Provide the [X, Y] coordinate of the cell's center where the given text is located.  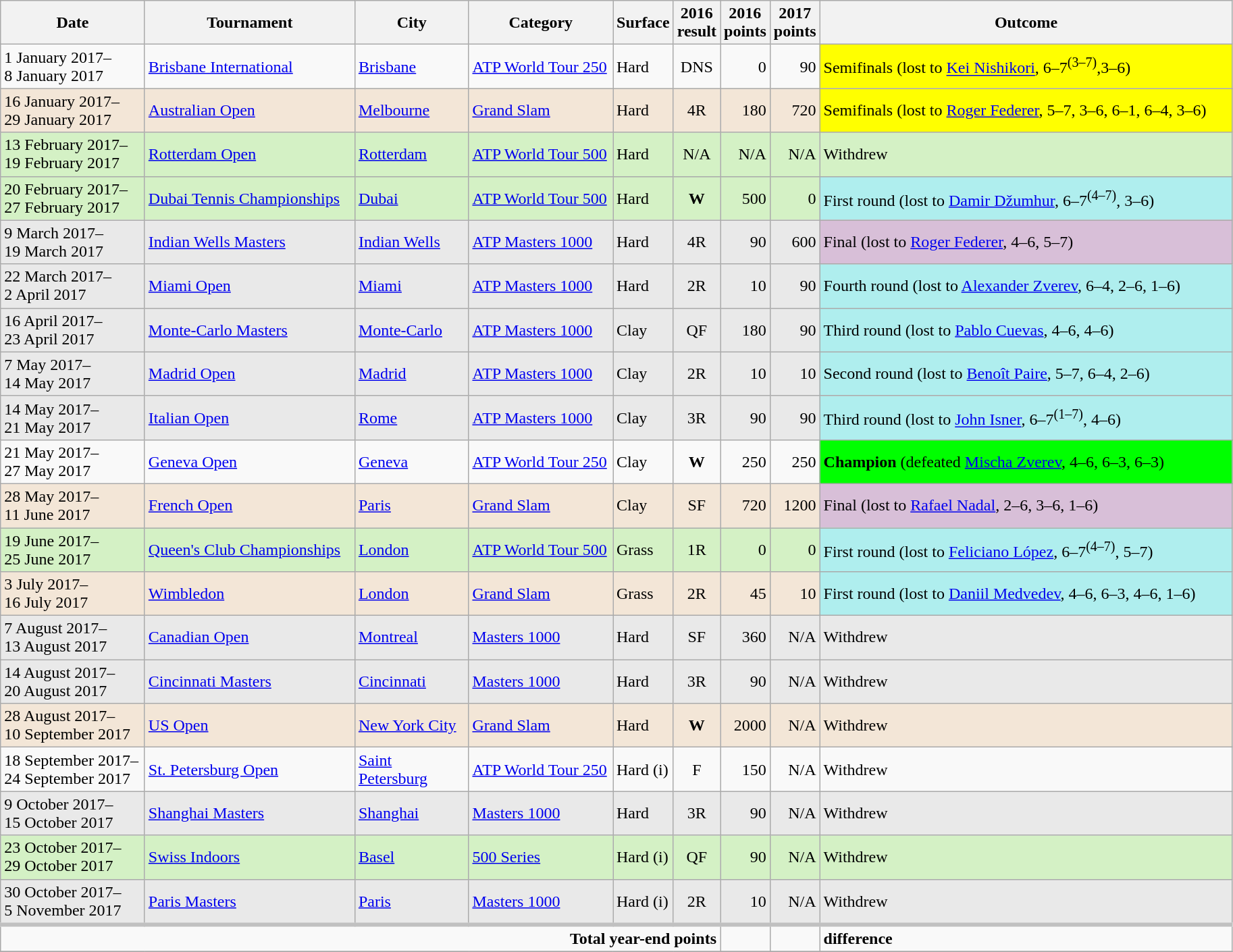
Rotterdam [412, 154]
1R [697, 550]
150 [745, 770]
1200 [795, 505]
Rotterdam Open [250, 154]
9 March 2017–19 March 2017 [73, 242]
Shanghai [412, 813]
Third round (lost to John Isner, 6–7(1–7), 4–6) [1026, 417]
1 January 2017–8 January 2017 [73, 66]
Champion (defeated Mischa Zverev, 4–6, 6–3, 6–3) [1026, 462]
difference [1026, 938]
Cincinnati [412, 682]
Final (lost to Rafael Nadal, 2–6, 3–6, 1–6) [1026, 505]
Canadian Open [250, 637]
Melbourne [412, 111]
Montreal [412, 637]
30 October 2017–5 November 2017 [73, 902]
2017 points [795, 23]
Total year-end points [361, 938]
Monte-Carlo [412, 329]
Australian Open [250, 111]
Cincinnati Masters [250, 682]
Shanghai Masters [250, 813]
Geneva [412, 462]
Surface [644, 23]
14 August 2017–20 August 2017 [73, 682]
US Open [250, 725]
7 August 2017–13 August 2017 [73, 637]
16 April 2017–23 April 2017 [73, 329]
Italian Open [250, 417]
Second round (lost to Benoît Paire, 5–7, 6–4, 2–6) [1026, 374]
First round (lost to Daniil Medvedev, 4–6, 6–3, 4–6, 1–6) [1026, 594]
Indian Wells [412, 242]
28 August 2017–10 September 2017 [73, 725]
16 January 2017–29 January 2017 [73, 111]
Geneva Open [250, 462]
Saint Petersburg [412, 770]
19 June 2017–25 June 2017 [73, 550]
Third round (lost to Pablo Cuevas, 4–6, 4–6) [1026, 329]
Category [541, 23]
Date [73, 23]
9 October 2017–15 October 2017 [73, 813]
Dubai [412, 199]
French Open [250, 505]
Semifinals (lost to Kei Nishikori, 6–7(3–7),3–6) [1026, 66]
Rome [412, 417]
Brisbane International [250, 66]
28 May 2017–11 June 2017 [73, 505]
Brisbane [412, 66]
DNS [697, 66]
500 Series [541, 857]
22 March 2017–2 April 2017 [73, 286]
45 [745, 594]
21 May 2017–27 May 2017 [73, 462]
St. Petersburg Open [250, 770]
First round (lost to Feliciano López, 6–7(4–7), 5–7) [1026, 550]
Final (lost to Roger Federer, 4–6, 5–7) [1026, 242]
20 February 2017–27 February 2017 [73, 199]
Tournament [250, 23]
Semifinals (lost to Roger Federer, 5–7, 3–6, 6–1, 6–4, 3–6) [1026, 111]
18 September 2017–24 September 2017 [73, 770]
2016 result [697, 23]
Paris Masters [250, 902]
New York City [412, 725]
Dubai Tennis Championships [250, 199]
Queen's Club Championships [250, 550]
3 July 2017–16 July 2017 [73, 594]
2016 points [745, 23]
2000 [745, 725]
7 May 2017–14 May 2017 [73, 374]
14 May 2017–21 May 2017 [73, 417]
13 February 2017–19 February 2017 [73, 154]
F [697, 770]
500 [745, 199]
23 October 2017–29 October 2017 [73, 857]
First round (lost to Damir Džumhur, 6–7(4–7), 3–6) [1026, 199]
Miami Open [250, 286]
Basel [412, 857]
Madrid [412, 374]
Fourth round (lost to Alexander Zverev, 6–4, 2–6, 1–6) [1026, 286]
600 [795, 242]
Monte-Carlo Masters [250, 329]
360 [745, 637]
Outcome [1026, 23]
Wimbledon [250, 594]
Madrid Open [250, 374]
City [412, 23]
Swiss Indoors [250, 857]
Indian Wells Masters [250, 242]
Miami [412, 286]
